Provide the (X, Y) coordinate of the cell's center where the given text is located.  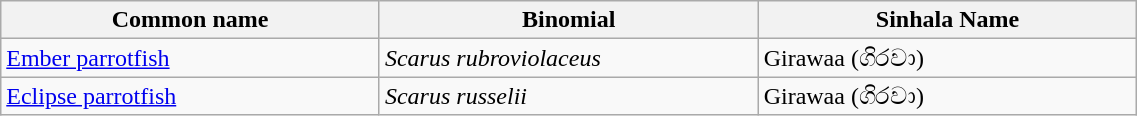
Binomial (568, 20)
Scarus rubroviolaceus (568, 58)
Common name (190, 20)
Ember parrotfish (190, 58)
Scarus russelii (568, 96)
Eclipse parrotfish (190, 96)
Sinhala Name (948, 20)
